Find where the given text appears and provide that cell's center as [x, y] coordinate. 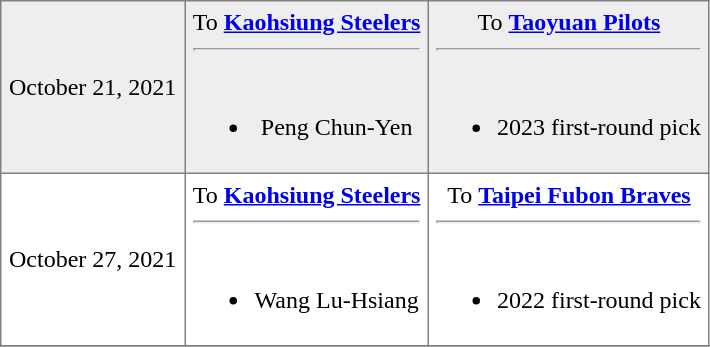
To Kaohsiung SteelersWang Lu-Hsiang [307, 259]
To Taoyuan Pilots2023 first-round pick [569, 87]
October 27, 2021 [93, 259]
To Taipei Fubon Braves2022 first-round pick [569, 259]
To Kaohsiung SteelersPeng Chun-Yen [307, 87]
October 21, 2021 [93, 87]
